Scan for the cell matching the given text and deliver its [X, Y] coordinate at center. 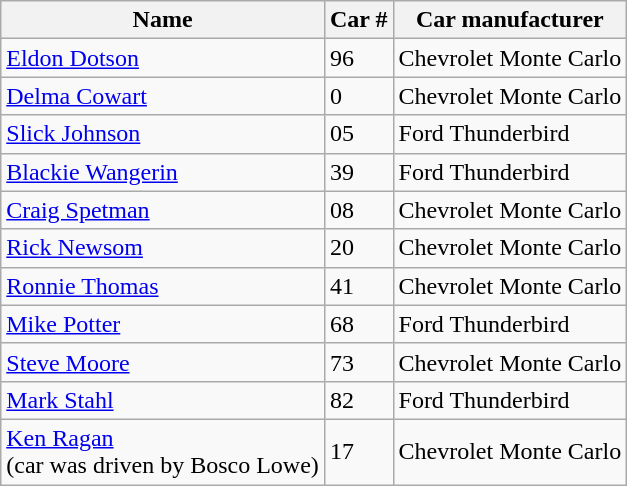
Craig Spetman [163, 210]
Blackie Wangerin [163, 172]
Ken Ragan(car was driven by Bosco Lowe) [163, 452]
17 [358, 452]
Eldon Dotson [163, 58]
73 [358, 362]
Steve Moore [163, 362]
Ronnie Thomas [163, 286]
41 [358, 286]
Delma Cowart [163, 96]
Slick Johnson [163, 134]
08 [358, 210]
20 [358, 248]
Name [163, 20]
Car manufacturer [510, 20]
Car # [358, 20]
0 [358, 96]
39 [358, 172]
Mike Potter [163, 324]
82 [358, 400]
Mark Stahl [163, 400]
05 [358, 134]
68 [358, 324]
Rick Newsom [163, 248]
96 [358, 58]
